Provide the [X, Y] coordinate of the cell's center where the given text is located.  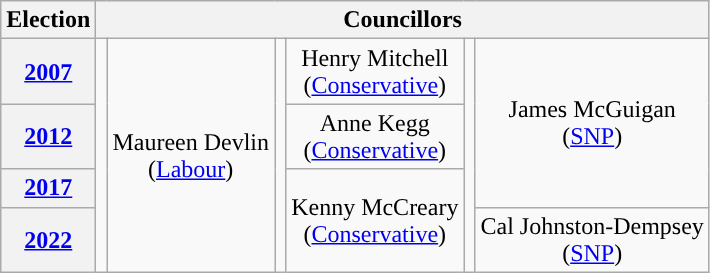
Election [48, 20]
2012 [48, 136]
2017 [48, 188]
Kenny McCreary(Conservative) [375, 220]
Maureen Devlin(Labour) [191, 156]
2007 [48, 72]
Cal Johnston-Dempsey(SNP) [592, 240]
Anne Kegg(Conservative) [375, 136]
Henry Mitchell(Conservative) [375, 72]
James McGuigan(SNP) [592, 123]
Councillors [403, 20]
2022 [48, 240]
